Return [X, Y] of the center of cell containing provided text 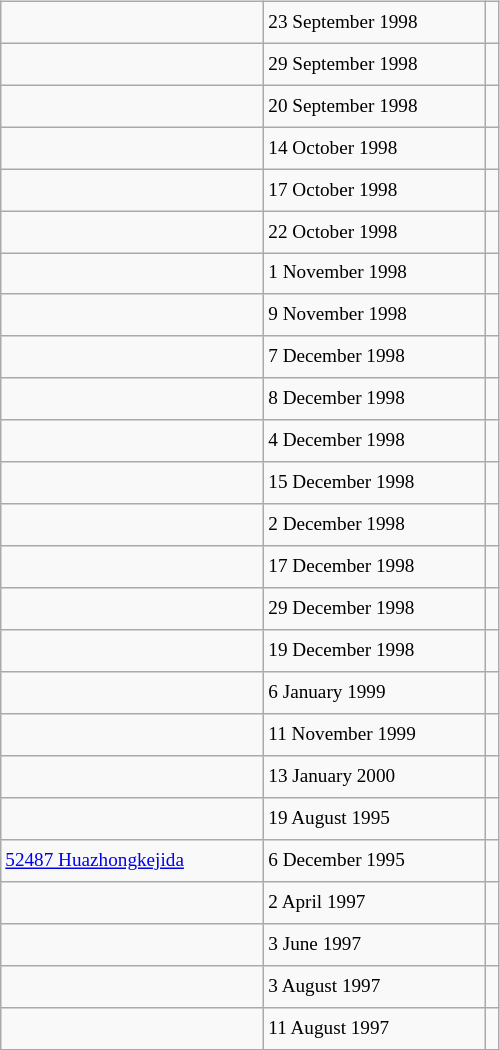
14 October 1998 [375, 148]
29 December 1998 [375, 609]
6 January 1999 [375, 693]
9 November 1998 [375, 315]
17 December 1998 [375, 567]
2 April 1997 [375, 902]
15 December 1998 [375, 483]
6 December 1995 [375, 861]
23 September 1998 [375, 22]
20 September 1998 [375, 106]
17 October 1998 [375, 190]
11 August 1997 [375, 1028]
13 January 2000 [375, 777]
29 September 1998 [375, 64]
11 November 1999 [375, 735]
1 November 1998 [375, 274]
22 October 1998 [375, 232]
3 August 1997 [375, 986]
8 December 1998 [375, 399]
4 December 1998 [375, 441]
3 June 1997 [375, 944]
2 December 1998 [375, 525]
19 August 1995 [375, 819]
52487 Huazhongkejida [132, 861]
19 December 1998 [375, 651]
7 December 1998 [375, 357]
